Output the [X, Y] coordinate of the center of the cell containing the given text.  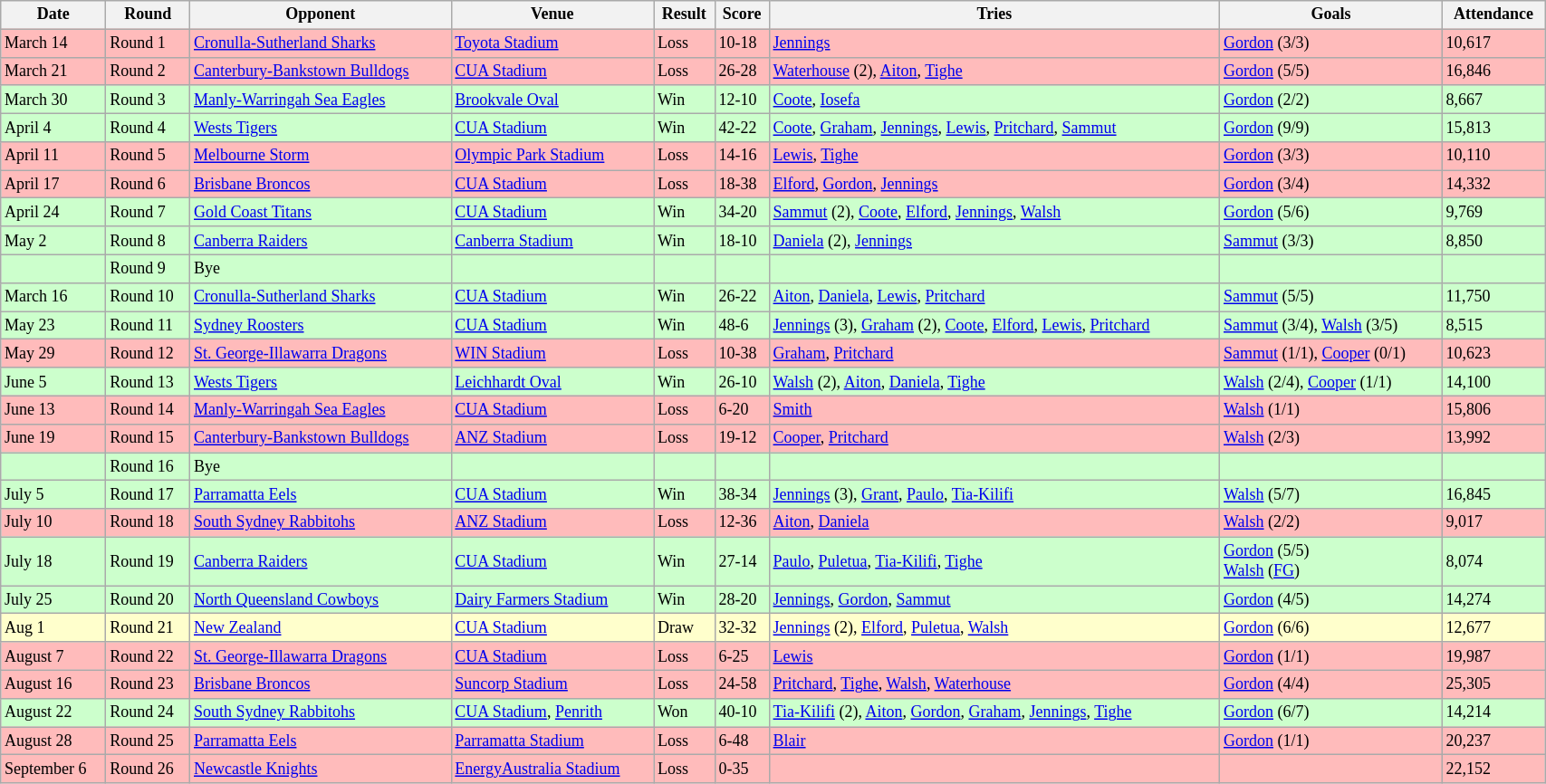
Paulo, Puletua, Tia-Kilifi, Tighe [994, 561]
Olympic Park Stadium [552, 156]
Gold Coast Titans [321, 212]
Daniela (2), Jennings [994, 241]
8,074 [1493, 561]
July 10 [53, 523]
Pritchard, Tighe, Walsh, Waterhouse [994, 684]
Round 25 [149, 741]
14-16 [742, 156]
Gordon (6/6) [1331, 628]
Coote, Graham, Jennings, Lewis, Pritchard, Sammut [994, 127]
Brookvale Oval [552, 100]
March 30 [53, 100]
Gordon (2/2) [1331, 100]
Walsh (1/1) [1331, 409]
Graham, Pritchard [994, 353]
Round 12 [149, 353]
Round 8 [149, 241]
Walsh (5/7) [1331, 494]
6-25 [742, 655]
March 14 [53, 43]
Won [685, 712]
34-20 [742, 212]
Venue [552, 14]
Gordon (4/5) [1331, 599]
Dairy Farmers Stadium [552, 599]
North Queensland Cowboys [321, 599]
Sydney Roosters [321, 326]
19-12 [742, 438]
Round 18 [149, 523]
March 16 [53, 297]
Blair [994, 741]
Suncorp Stadium [552, 684]
10-18 [742, 43]
18-38 [742, 185]
19,987 [1493, 655]
6-20 [742, 409]
14,100 [1493, 382]
Round [149, 14]
Melbourne Storm [321, 156]
Date [53, 14]
Sammut (5/5) [1331, 297]
Canberra Stadium [552, 241]
Gordon (6/7) [1331, 712]
Round 9 [149, 268]
40-10 [742, 712]
18-10 [742, 241]
Jennings (3), Grant, Paulo, Tia-Kilifi [994, 494]
EnergyAustralia Stadium [552, 770]
September 6 [53, 770]
8,667 [1493, 100]
Jennings (2), Elford, Puletua, Walsh [994, 628]
June 19 [53, 438]
Jennings (3), Graham (2), Coote, Elford, Lewis, Pritchard [994, 326]
Round 22 [149, 655]
WIN Stadium [552, 353]
Round 2 [149, 71]
12-10 [742, 100]
9,017 [1493, 523]
26-28 [742, 71]
32-32 [742, 628]
Lewis [994, 655]
Round 13 [149, 382]
Toyota Stadium [552, 43]
14,274 [1493, 599]
Opponent [321, 14]
Tia-Kilifi (2), Aiton, Gordon, Graham, Jennings, Tighe [994, 712]
Tries [994, 14]
Sammut (3/4), Walsh (3/5) [1331, 326]
June 13 [53, 409]
August 28 [53, 741]
March 21 [53, 71]
9,769 [1493, 212]
Sammut (1/1), Cooper (0/1) [1331, 353]
15,806 [1493, 409]
Score [742, 14]
Gordon (5/5) [1331, 71]
Round 5 [149, 156]
25,305 [1493, 684]
May 29 [53, 353]
New Zealand [321, 628]
May 2 [53, 241]
Round 16 [149, 467]
Gordon (4/4) [1331, 684]
April 17 [53, 185]
Round 17 [149, 494]
10,623 [1493, 353]
Coote, Iosefa [994, 100]
June 5 [53, 382]
Gordon (3/4) [1331, 185]
10-38 [742, 353]
CUA Stadium, Penrith [552, 712]
Round 26 [149, 770]
Round 21 [149, 628]
20,237 [1493, 741]
Goals [1331, 14]
48-6 [742, 326]
Round 19 [149, 561]
Parramatta Stadium [552, 741]
Newcastle Knights [321, 770]
16,845 [1493, 494]
Leichhardt Oval [552, 382]
Cooper, Pritchard [994, 438]
Walsh (2/3) [1331, 438]
April 24 [53, 212]
Round 10 [149, 297]
April 11 [53, 156]
10,110 [1493, 156]
15,813 [1493, 127]
Walsh (2), Aiton, Daniela, Tighe [994, 382]
Elford, Gordon, Jennings [994, 185]
Sammut (2), Coote, Elford, Jennings, Walsh [994, 212]
Round 4 [149, 127]
22,152 [1493, 770]
26-10 [742, 382]
Sammut (3/3) [1331, 241]
Aug 1 [53, 628]
May 23 [53, 326]
Round 11 [149, 326]
August 22 [53, 712]
12,677 [1493, 628]
Round 20 [149, 599]
April 4 [53, 127]
August 7 [53, 655]
Walsh (2/4), Cooper (1/1) [1331, 382]
Jennings, Gordon, Sammut [994, 599]
38-34 [742, 494]
Draw [685, 628]
August 16 [53, 684]
Waterhouse (2), Aiton, Tighe [994, 71]
11,750 [1493, 297]
Round 3 [149, 100]
6-48 [742, 741]
July 5 [53, 494]
Round 15 [149, 438]
16,846 [1493, 71]
Gordon (5/6) [1331, 212]
12-36 [742, 523]
26-22 [742, 297]
Round 7 [149, 212]
Aiton, Daniela, Lewis, Pritchard [994, 297]
Aiton, Daniela [994, 523]
Result [685, 14]
28-20 [742, 599]
Round 24 [149, 712]
Gordon (9/9) [1331, 127]
Jennings [994, 43]
27-14 [742, 561]
8,850 [1493, 241]
Round 23 [149, 684]
Round 14 [149, 409]
14,332 [1493, 185]
July 18 [53, 561]
Round 1 [149, 43]
8,515 [1493, 326]
Round 6 [149, 185]
24-58 [742, 684]
Lewis, Tighe [994, 156]
14,214 [1493, 712]
0-35 [742, 770]
13,992 [1493, 438]
Smith [994, 409]
Walsh (2/2) [1331, 523]
42-22 [742, 127]
July 25 [53, 599]
Gordon (5/5)Walsh (FG) [1331, 561]
10,617 [1493, 43]
Attendance [1493, 14]
